Identify which cell holds the provided text, then report its (x, y) central coordinate. 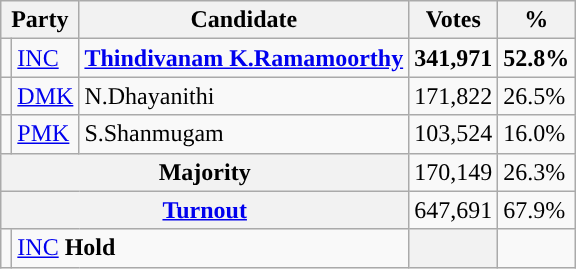
52.8% (536, 58)
Votes (454, 20)
INC Hold (210, 248)
26.5% (536, 96)
Majority (205, 172)
% (536, 20)
171,822 (454, 96)
DMK (46, 96)
16.0% (536, 134)
103,524 (454, 134)
Thindivanam K.Ramamoorthy (244, 58)
170,149 (454, 172)
67.9% (536, 210)
PMK (46, 134)
341,971 (454, 58)
26.3% (536, 172)
N.Dhayanithi (244, 96)
INC (46, 58)
S.Shanmugam (244, 134)
Turnout (205, 210)
Candidate (244, 20)
Party (40, 20)
647,691 (454, 210)
